Determine the [X, Y] coordinate at the center of the cell enclosing the given text.  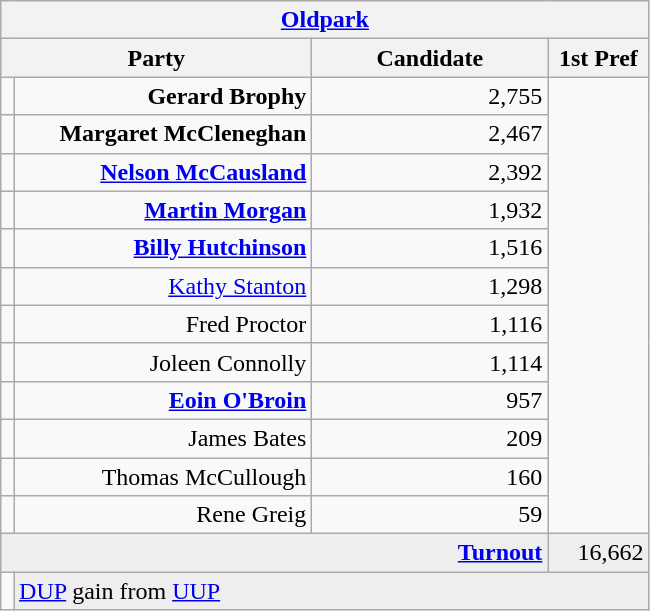
Oldpark [325, 20]
Gerard Brophy [163, 96]
Party [156, 58]
Joleen Connolly [163, 362]
Eoin O'Broin [163, 400]
1,114 [430, 362]
957 [430, 400]
Rene Greig [163, 515]
160 [430, 477]
16,662 [598, 553]
Fred Proctor [163, 324]
DUP gain from UUP [332, 591]
1,932 [430, 210]
Thomas McCullough [163, 477]
Candidate [430, 58]
59 [430, 515]
2,755 [430, 96]
Martin Morgan [163, 210]
2,467 [430, 134]
209 [430, 438]
1st Pref [598, 58]
1,116 [430, 324]
Kathy Stanton [163, 286]
1,298 [430, 286]
Margaret McCleneghan [163, 134]
1,516 [430, 248]
2,392 [430, 172]
Billy Hutchinson [163, 248]
Nelson McCausland [163, 172]
James Bates [163, 438]
Turnout [274, 553]
